Extract the [X, Y] coordinate from the center of the cell holding the provided text.  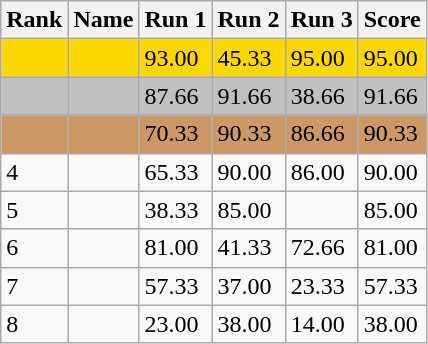
37.00 [248, 286]
41.33 [248, 248]
14.00 [322, 324]
93.00 [176, 58]
Name [104, 20]
23.00 [176, 324]
6 [34, 248]
38.66 [322, 96]
65.33 [176, 172]
8 [34, 324]
45.33 [248, 58]
87.66 [176, 96]
Run 1 [176, 20]
Score [392, 20]
86.66 [322, 134]
Run 3 [322, 20]
5 [34, 210]
72.66 [322, 248]
86.00 [322, 172]
38.33 [176, 210]
4 [34, 172]
Run 2 [248, 20]
7 [34, 286]
70.33 [176, 134]
Rank [34, 20]
23.33 [322, 286]
